Provide the (x, y) coordinate of the cell's center where the given text is located.  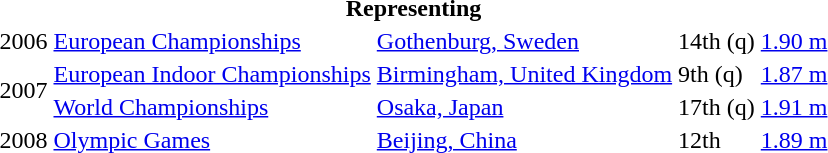
14th (q) (717, 41)
European Championships (212, 41)
Osaka, Japan (524, 107)
World Championships (212, 107)
European Indoor Championships (212, 74)
Birmingham, United Kingdom (524, 74)
17th (q) (717, 107)
Gothenburg, Sweden (524, 41)
9th (q) (717, 74)
